Find where the given text appears and provide that cell's center as (x, y) coordinate. 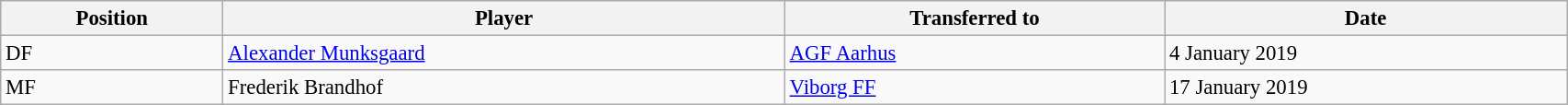
Date (1366, 18)
Transferred to (974, 18)
Alexander Munksgaard (504, 53)
4 January 2019 (1366, 53)
AGF Aarhus (974, 53)
Position (112, 18)
17 January 2019 (1366, 87)
Player (504, 18)
MF (112, 87)
DF (112, 53)
Frederik Brandhof (504, 87)
Viborg FF (974, 87)
